For the text-containing cell, return its midpoint in [x, y] coordinate format. 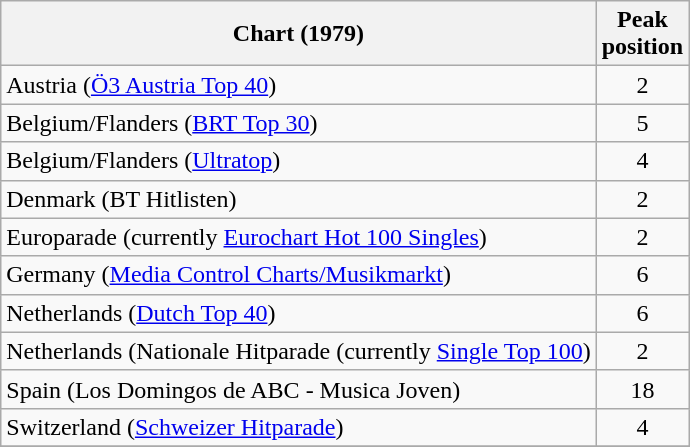
Belgium/Flanders (BRT Top 30) [298, 123]
5 [642, 123]
Austria (Ö3 Austria Top 40) [298, 85]
18 [642, 389]
Belgium/Flanders (Ultratop) [298, 161]
Europarade (currently Eurochart Hot 100 Singles) [298, 237]
Switzerland (Schweizer Hitparade) [298, 427]
Peakposition [642, 34]
Chart (1979) [298, 34]
Netherlands (Nationale Hitparade (currently Single Top 100) [298, 351]
Netherlands (Dutch Top 40) [298, 313]
Denmark (BT Hitlisten) [298, 199]
Germany (Media Control Charts/Musikmarkt) [298, 275]
Spain (Los Domingos de ABC - Musica Joven) [298, 389]
